For the text-containing cell, return its midpoint in (X, Y) coordinate format. 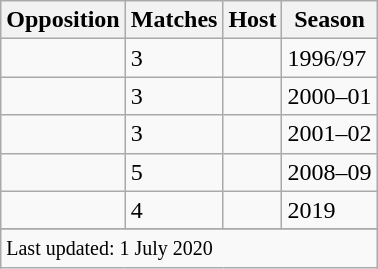
2001–02 (330, 134)
Last updated: 1 July 2020 (189, 248)
Opposition (63, 20)
4 (174, 210)
5 (174, 172)
2000–01 (330, 96)
1996/97 (330, 58)
2008–09 (330, 172)
Host (252, 20)
Matches (174, 20)
2019 (330, 210)
Season (330, 20)
